Identify which cell holds the provided text, then report its [X, Y] central coordinate. 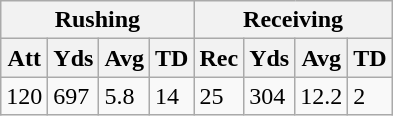
Att [24, 58]
2 [370, 96]
304 [270, 96]
14 [172, 96]
Receiving [293, 20]
697 [74, 96]
25 [219, 96]
12.2 [322, 96]
5.8 [124, 96]
Rushing [98, 20]
120 [24, 96]
Rec [219, 58]
